Return the (x, y) coordinate for the center point of the cell that contains the specified text.  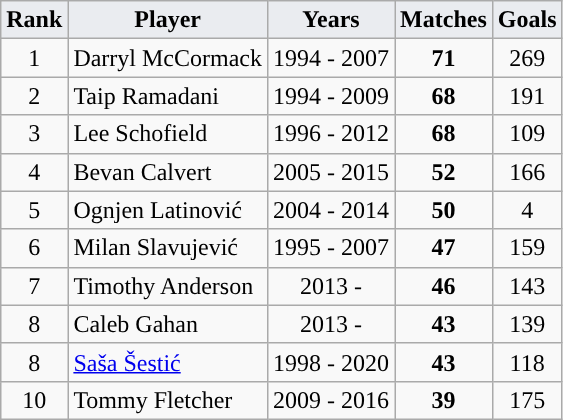
6 (34, 248)
109 (527, 134)
50 (444, 210)
Timothy Anderson (168, 286)
143 (527, 286)
1994 - 2009 (332, 96)
1994 - 2007 (332, 58)
2009 - 2016 (332, 400)
Taip Ramadani (168, 96)
39 (444, 400)
Tommy Fletcher (168, 400)
Saša Šestić (168, 362)
46 (444, 286)
Ognjen Latinović (168, 210)
5 (34, 210)
1998 - 2020 (332, 362)
10 (34, 400)
Darryl McCormack (168, 58)
118 (527, 362)
269 (527, 58)
Matches (444, 20)
47 (444, 248)
Lee Schofield (168, 134)
1995 - 2007 (332, 248)
Caleb Gahan (168, 324)
Goals (527, 20)
71 (444, 58)
1996 - 2012 (332, 134)
Rank (34, 20)
Bevan Calvert (168, 172)
139 (527, 324)
1 (34, 58)
166 (527, 172)
175 (527, 400)
7 (34, 286)
2005 - 2015 (332, 172)
52 (444, 172)
2 (34, 96)
Years (332, 20)
3 (34, 134)
Milan Slavujević (168, 248)
159 (527, 248)
2004 - 2014 (332, 210)
Player (168, 20)
191 (527, 96)
